Scan for the cell matching the given text and deliver its [x, y] coordinate at center. 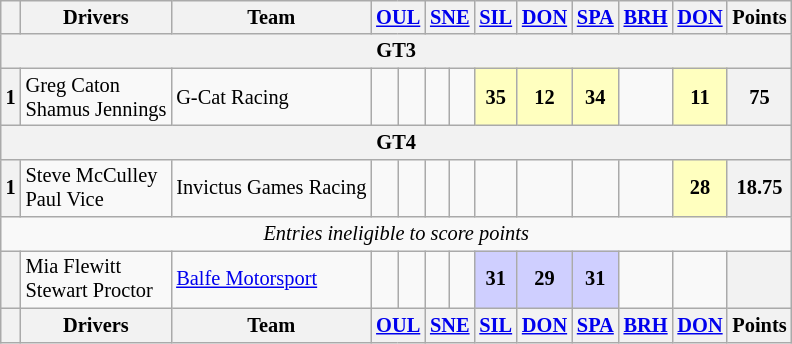
Balfe Motorsport [271, 279]
18.75 [759, 188]
34 [596, 97]
G-Cat Racing [271, 97]
35 [496, 97]
Greg Caton Shamus Jennings [96, 97]
GT4 [396, 142]
Steve McCulley Paul Vice [96, 188]
Mia Flewitt Stewart Proctor [96, 279]
75 [759, 97]
Entries ineligible to score points [396, 234]
GT3 [396, 51]
12 [544, 97]
29 [544, 279]
Invictus Games Racing [271, 188]
11 [700, 97]
28 [700, 188]
